Scan for the cell matching the given text and deliver its [X, Y] coordinate at center. 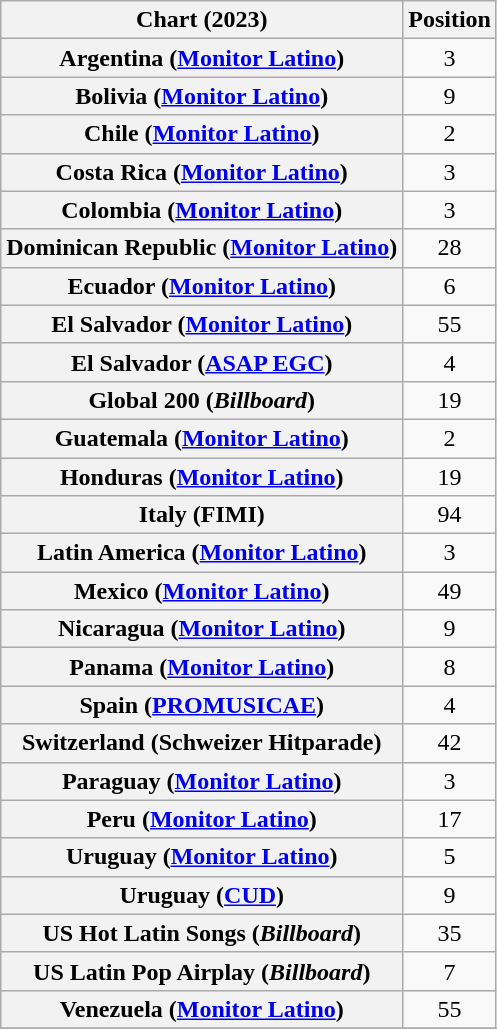
17 [450, 819]
Costa Rica (Monitor Latino) [202, 172]
Uruguay (CUD) [202, 895]
Global 200 (Billboard) [202, 400]
28 [450, 248]
Guatemala (Monitor Latino) [202, 438]
42 [450, 743]
El Salvador (ASAP EGC) [202, 362]
Dominican Republic (Monitor Latino) [202, 248]
El Salvador (Monitor Latino) [202, 324]
6 [450, 286]
Switzerland (Schweizer Hitparade) [202, 743]
Italy (FIMI) [202, 515]
Colombia (Monitor Latino) [202, 210]
Paraguay (Monitor Latino) [202, 781]
Uruguay (Monitor Latino) [202, 857]
94 [450, 515]
Nicaragua (Monitor Latino) [202, 629]
Chile (Monitor Latino) [202, 134]
Venezuela (Monitor Latino) [202, 1009]
Latin America (Monitor Latino) [202, 553]
49 [450, 591]
Mexico (Monitor Latino) [202, 591]
5 [450, 857]
35 [450, 933]
US Latin Pop Airplay (Billboard) [202, 971]
Peru (Monitor Latino) [202, 819]
Chart (2023) [202, 20]
US Hot Latin Songs (Billboard) [202, 933]
Ecuador (Monitor Latino) [202, 286]
Argentina (Monitor Latino) [202, 58]
Honduras (Monitor Latino) [202, 477]
Bolivia (Monitor Latino) [202, 96]
Position [450, 20]
7 [450, 971]
Spain (PROMUSICAE) [202, 705]
Panama (Monitor Latino) [202, 667]
8 [450, 667]
